Detect which cell encompasses the target text, then output its [x, y] center coordinate. 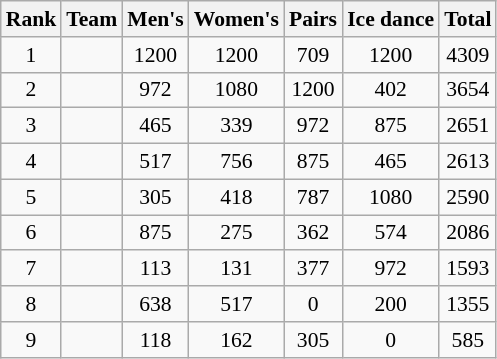
362 [313, 233]
Rank [32, 19]
200 [390, 304]
756 [236, 162]
118 [155, 340]
1355 [468, 304]
6 [32, 233]
2086 [468, 233]
1593 [468, 269]
1 [32, 55]
418 [236, 197]
787 [313, 197]
113 [155, 269]
Ice dance [390, 19]
Total [468, 19]
402 [390, 90]
4309 [468, 55]
162 [236, 340]
2 [32, 90]
709 [313, 55]
2613 [468, 162]
9 [32, 340]
2651 [468, 126]
8 [32, 304]
5 [32, 197]
3 [32, 126]
131 [236, 269]
377 [313, 269]
Women's [236, 19]
3654 [468, 90]
Team [92, 19]
Pairs [313, 19]
7 [32, 269]
275 [236, 233]
2590 [468, 197]
638 [155, 304]
574 [390, 233]
339 [236, 126]
4 [32, 162]
585 [468, 340]
Men's [155, 19]
